Search for the cell housing the specified text and yield its [x, y] center coordinate. 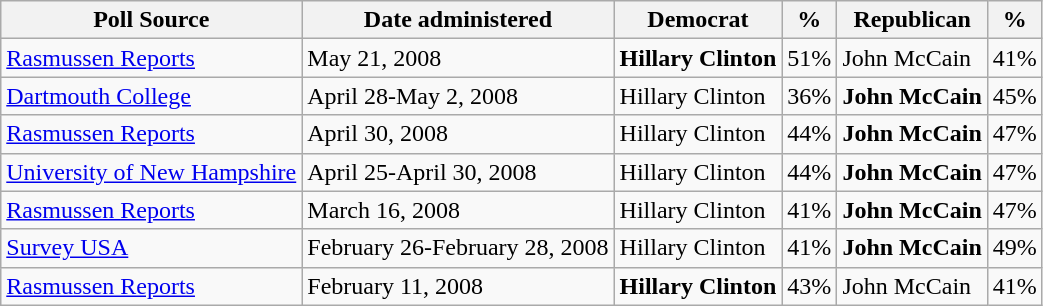
February 11, 2008 [458, 286]
49% [1014, 248]
36% [810, 96]
Democrat [698, 20]
Poll Source [152, 20]
45% [1014, 96]
April 25-April 30, 2008 [458, 172]
University of New Hampshire [152, 172]
51% [810, 58]
February 26-February 28, 2008 [458, 248]
March 16, 2008 [458, 210]
April 30, 2008 [458, 134]
Survey USA [152, 248]
Date administered [458, 20]
43% [810, 286]
May 21, 2008 [458, 58]
Republican [912, 20]
April 28-May 2, 2008 [458, 96]
Dartmouth College [152, 96]
